Find where the given text appears and provide that cell's center as [x, y] coordinate. 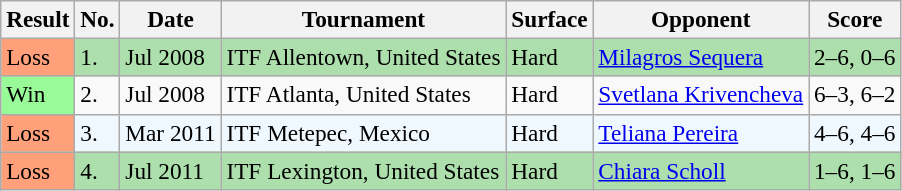
Date [170, 19]
1. [98, 57]
2–6, 0–6 [855, 57]
ITF Atlanta, United States [364, 95]
Opponent [701, 19]
Result [38, 19]
Surface [550, 19]
2. [98, 95]
4. [98, 170]
No. [98, 19]
4–6, 4–6 [855, 133]
Teliana Pereira [701, 133]
ITF Metepec, Mexico [364, 133]
Chiara Scholl [701, 170]
Svetlana Krivencheva [701, 95]
Tournament [364, 19]
Jul 2011 [170, 170]
ITF Allentown, United States [364, 57]
Milagros Sequera [701, 57]
Score [855, 19]
1–6, 1–6 [855, 170]
Win [38, 95]
3. [98, 133]
Mar 2011 [170, 133]
ITF Lexington, United States [364, 170]
6–3, 6–2 [855, 95]
